Search for the cell housing the specified text and yield its (X, Y) center coordinate. 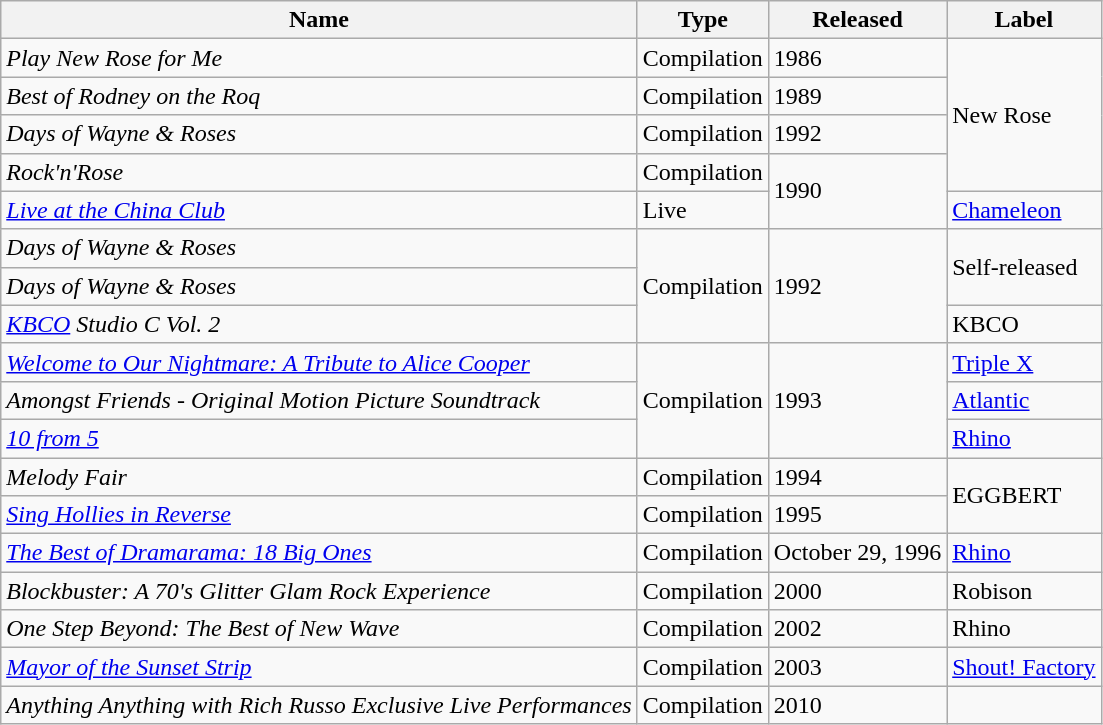
2003 (857, 667)
Amongst Friends - Original Motion Picture Soundtrack (319, 400)
Mayor of the Sunset Strip (319, 667)
2010 (857, 705)
Rock'n'Rose (319, 172)
Live at the China Club (319, 210)
Triple X (1024, 362)
One Step Beyond: The Best of New Wave (319, 629)
2002 (857, 629)
Self-released (1024, 267)
1994 (857, 477)
Sing Hollies in Reverse (319, 515)
1986 (857, 58)
Melody Fair (319, 477)
EGGBERT (1024, 496)
10 from 5 (319, 438)
Chameleon (1024, 210)
2000 (857, 591)
KBCO Studio C Vol. 2 (319, 324)
Atlantic (1024, 400)
1990 (857, 191)
Label (1024, 20)
1995 (857, 515)
Blockbuster: A 70's Glitter Glam Rock Experience (319, 591)
Welcome to Our Nightmare: A Tribute to Alice Cooper (319, 362)
KBCO (1024, 324)
Robison (1024, 591)
1993 (857, 400)
Best of Rodney on the Roq (319, 96)
1989 (857, 96)
New Rose (1024, 115)
October 29, 1996 (857, 553)
Play New Rose for Me (319, 58)
Type (702, 20)
Name (319, 20)
Shout! Factory (1024, 667)
Released (857, 20)
Anything Anything with Rich Russo Exclusive Live Performances (319, 705)
The Best of Dramarama: 18 Big Ones (319, 553)
Live (702, 210)
